For the text-containing cell, return its midpoint in [X, Y] coordinate format. 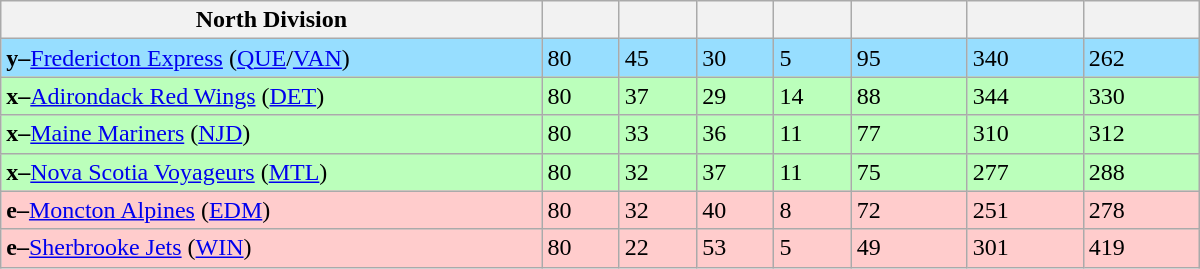
251 [1025, 210]
277 [1025, 172]
75 [909, 172]
8 [812, 210]
y–Fredericton Express (QUE/VAN) [272, 58]
312 [1141, 134]
278 [1141, 210]
e–Sherbrooke Jets (WIN) [272, 248]
72 [909, 210]
North Division [272, 20]
330 [1141, 96]
301 [1025, 248]
29 [736, 96]
x–Maine Mariners (NJD) [272, 134]
340 [1025, 58]
x–Nova Scotia Voyageurs (MTL) [272, 172]
x–Adirondack Red Wings (DET) [272, 96]
14 [812, 96]
53 [736, 248]
36 [736, 134]
40 [736, 210]
344 [1025, 96]
49 [909, 248]
88 [909, 96]
262 [1141, 58]
288 [1141, 172]
419 [1141, 248]
310 [1025, 134]
e–Moncton Alpines (EDM) [272, 210]
95 [909, 58]
22 [658, 248]
77 [909, 134]
33 [658, 134]
30 [736, 58]
45 [658, 58]
